Scan for the cell matching the given text and deliver its (X, Y) coordinate at center. 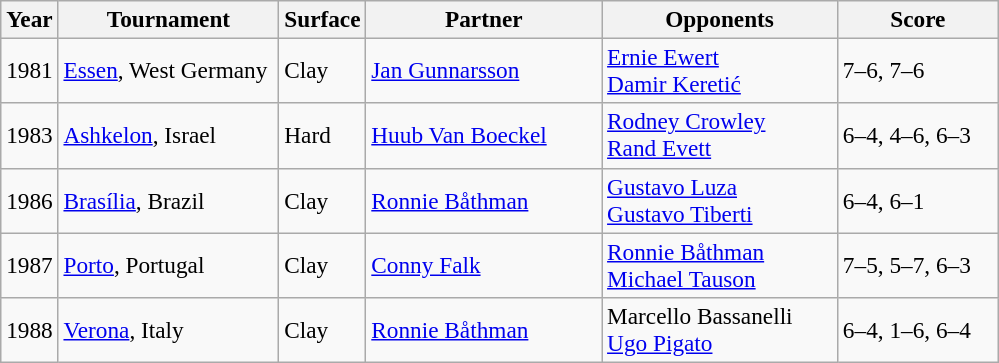
Jan Gunnarsson (484, 70)
Ernie Ewert Damir Keretić (720, 70)
Surface (322, 19)
Opponents (720, 19)
Porto, Portugal (168, 264)
Partner (484, 19)
1986 (30, 200)
Tournament (168, 19)
Brasília, Brazil (168, 200)
1981 (30, 70)
Score (918, 19)
6–4, 1–6, 6–4 (918, 330)
7–6, 7–6 (918, 70)
Conny Falk (484, 264)
Hard (322, 136)
Year (30, 19)
Essen, West Germany (168, 70)
Ashkelon, Israel (168, 136)
1987 (30, 264)
Gustavo Luza Gustavo Tiberti (720, 200)
7–5, 5–7, 6–3 (918, 264)
Verona, Italy (168, 330)
Rodney Crowley Rand Evett (720, 136)
Marcello Bassanelli Ugo Pigato (720, 330)
1988 (30, 330)
6–4, 6–1 (918, 200)
Huub Van Boeckel (484, 136)
6–4, 4–6, 6–3 (918, 136)
Ronnie Båthman Michael Tauson (720, 264)
1983 (30, 136)
